Locate the cell with the specified text and output its [X, Y] center coordinate. 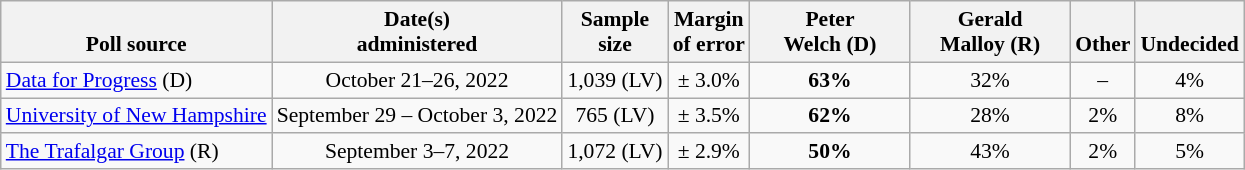
The Trafalgar Group (R) [136, 152]
Undecided [1189, 32]
50% [830, 152]
5% [1189, 152]
Date(s)administered [418, 32]
September 29 – October 3, 2022 [418, 116]
October 21–26, 2022 [418, 80]
Samplesize [614, 32]
September 3–7, 2022 [418, 152]
1,039 (LV) [614, 80]
± 2.9% [709, 152]
28% [990, 116]
62% [830, 116]
765 (LV) [614, 116]
University of New Hampshire [136, 116]
GeraldMalloy (R) [990, 32]
32% [990, 80]
– [1102, 80]
± 3.0% [709, 80]
8% [1189, 116]
Marginof error [709, 32]
Data for Progress (D) [136, 80]
Poll source [136, 32]
43% [990, 152]
1,072 (LV) [614, 152]
Other [1102, 32]
± 3.5% [709, 116]
PeterWelch (D) [830, 32]
63% [830, 80]
4% [1189, 80]
